Capture the cell that displays the provided text and extract its (X, Y) central coordinate. 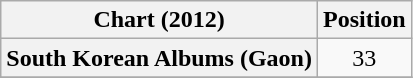
Position (364, 20)
33 (364, 58)
Chart (2012) (160, 20)
South Korean Albums (Gaon) (160, 58)
